Output the (X, Y) coordinate of the center of the cell containing the given text.  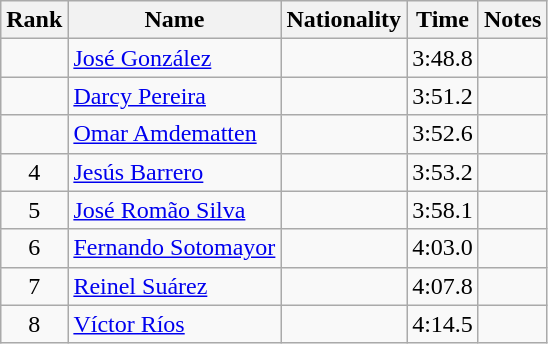
3:52.6 (443, 134)
4 (34, 172)
3:53.2 (443, 172)
Notes (512, 20)
8 (34, 324)
3:48.8 (443, 58)
Omar Amdematten (174, 134)
4:03.0 (443, 248)
Fernando Sotomayor (174, 248)
Time (443, 20)
4:14.5 (443, 324)
Víctor Ríos (174, 324)
4:07.8 (443, 286)
5 (34, 210)
Name (174, 20)
7 (34, 286)
Reinel Suárez (174, 286)
Nationality (344, 20)
3:51.2 (443, 96)
José González (174, 58)
Jesús Barrero (174, 172)
Darcy Pereira (174, 96)
José Romão Silva (174, 210)
6 (34, 248)
Rank (34, 20)
3:58.1 (443, 210)
